Identify which cell holds the provided text, then report its [X, Y] central coordinate. 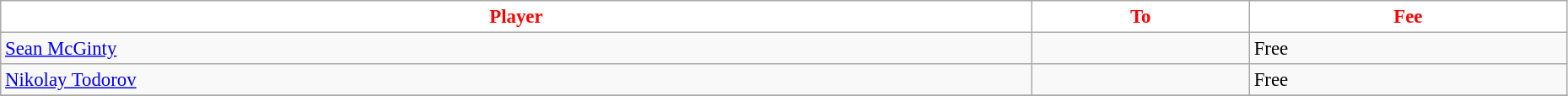
Player [516, 17]
Nikolay Todorov [516, 80]
Fee [1408, 17]
To [1140, 17]
Sean McGinty [516, 49]
